Provide the [x, y] coordinate of the cell's center where the given text is located.  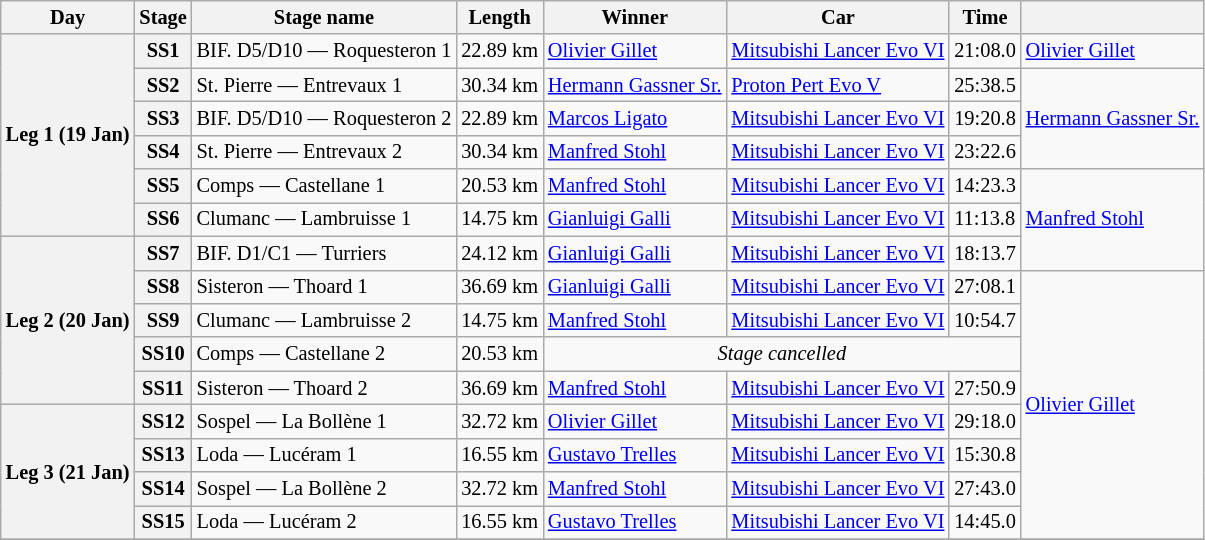
Marcos Ligato [635, 118]
27:50.9 [984, 388]
SS6 [162, 219]
Length [500, 17]
SS3 [162, 118]
Leg 2 (20 Jan) [68, 320]
19:20.8 [984, 118]
Leg 3 (21 Jan) [68, 472]
27:43.0 [984, 489]
St. Pierre — Entrevaux 2 [324, 152]
21:08.0 [984, 51]
Winner [635, 17]
11:13.8 [984, 219]
Leg 1 (19 Jan) [68, 135]
SS14 [162, 489]
Sospel — La Bollène 1 [324, 421]
SS12 [162, 421]
14:23.3 [984, 186]
Clumanc — Lambruisse 1 [324, 219]
24.12 km [500, 253]
BIF. D5/D10 — Roquesteron 1 [324, 51]
Loda — Lucéram 1 [324, 455]
SS8 [162, 287]
SS13 [162, 455]
Sisteron — Thoard 2 [324, 388]
Day [68, 17]
Sospel — La Bollène 2 [324, 489]
SS10 [162, 354]
Comps — Castellane 2 [324, 354]
Loda — Lucéram 2 [324, 522]
Comps — Castellane 1 [324, 186]
Car [838, 17]
SS7 [162, 253]
SS11 [162, 388]
Clumanc — Lambruisse 2 [324, 320]
29:18.0 [984, 421]
23:22.6 [984, 152]
14:45.0 [984, 522]
Stage cancelled [782, 354]
10:54.7 [984, 320]
SS5 [162, 186]
Stage [162, 17]
25:38.5 [984, 85]
SS2 [162, 85]
BIF. D5/D10 — Roquesteron 2 [324, 118]
15:30.8 [984, 455]
Sisteron — Thoard 1 [324, 287]
27:08.1 [984, 287]
BIF. D1/C1 — Turriers [324, 253]
SS9 [162, 320]
SS15 [162, 522]
Proton Pert Evo V [838, 85]
18:13.7 [984, 253]
St. Pierre — Entrevaux 1 [324, 85]
Time [984, 17]
Stage name [324, 17]
SS1 [162, 51]
SS4 [162, 152]
